Pinpoint the cell where the given text exists, returning its [X, Y] midpoint coordinate. 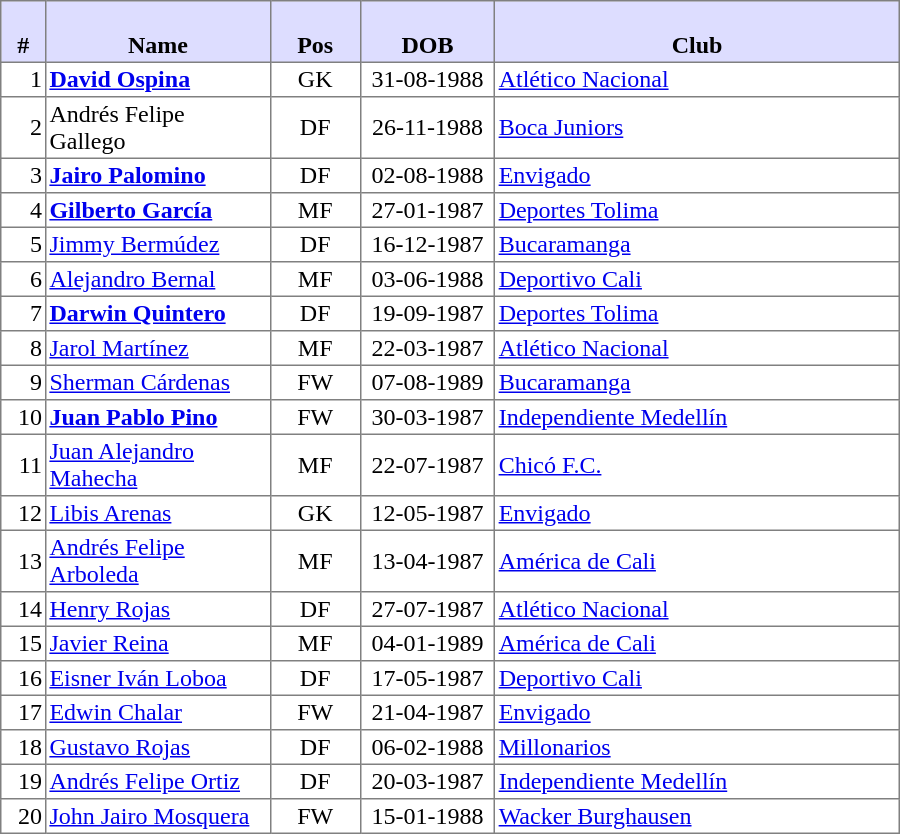
27-01-1987 [428, 210]
26-11-1988 [428, 128]
David Ospina [158, 79]
6 [24, 279]
# [24, 32]
Name [158, 32]
11 [24, 465]
13-04-1987 [428, 561]
19-09-1987 [428, 313]
19 [24, 781]
Andrés Felipe Ortiz [158, 781]
Juan Alejandro Mahecha [158, 465]
4 [24, 210]
Gustavo Rojas [158, 747]
Juan Pablo Pino [158, 417]
Boca Juniors [697, 128]
Andrés Felipe Arboleda [158, 561]
18 [24, 747]
Pos [315, 32]
Libis Arenas [158, 513]
14 [24, 609]
5 [24, 244]
02-08-1988 [428, 175]
Henry Rojas [158, 609]
Jairo Palomino [158, 175]
15-01-1988 [428, 816]
2 [24, 128]
31-08-1988 [428, 79]
9 [24, 382]
Wacker Burghausen [697, 816]
20-03-1987 [428, 781]
Sherman Cárdenas [158, 382]
Jimmy Bermúdez [158, 244]
27-07-1987 [428, 609]
10 [24, 417]
07-08-1989 [428, 382]
13 [24, 561]
1 [24, 79]
Javier Reina [158, 643]
Andrés Felipe Gallego [158, 128]
22-03-1987 [428, 348]
03-06-1988 [428, 279]
16-12-1987 [428, 244]
Chicó F.C. [697, 465]
Darwin Quintero [158, 313]
8 [24, 348]
Millonarios [697, 747]
22-07-1987 [428, 465]
Club [697, 32]
Eisner Iván Loboa [158, 678]
20 [24, 816]
17 [24, 712]
06-02-1988 [428, 747]
30-03-1987 [428, 417]
04-01-1989 [428, 643]
Edwin Chalar [158, 712]
12 [24, 513]
3 [24, 175]
21-04-1987 [428, 712]
15 [24, 643]
17-05-1987 [428, 678]
Alejandro Bernal [158, 279]
7 [24, 313]
12-05-1987 [428, 513]
Jarol Martínez [158, 348]
John Jairo Mosquera [158, 816]
DOB [428, 32]
16 [24, 678]
Gilberto García [158, 210]
